For the text-containing cell, return its midpoint in (X, Y) coordinate format. 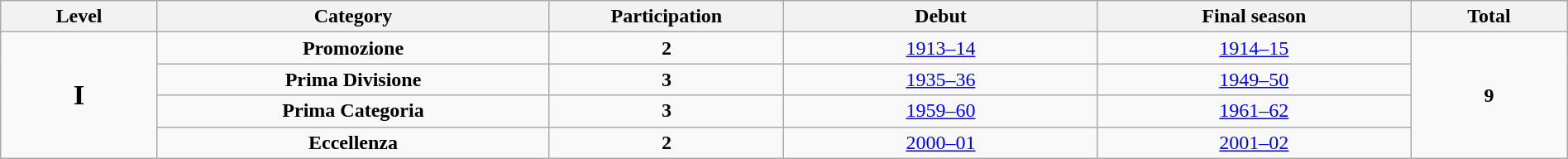
Category (353, 17)
I (79, 95)
1949–50 (1254, 79)
Total (1489, 17)
2001–02 (1254, 142)
1959–60 (941, 111)
1961–62 (1254, 111)
1935–36 (941, 79)
Prima Categoria (353, 111)
1914–15 (1254, 48)
Participation (667, 17)
Promozione (353, 48)
Final season (1254, 17)
Eccellenza (353, 142)
1913–14 (941, 48)
Level (79, 17)
9 (1489, 95)
Debut (941, 17)
Prima Divisione (353, 79)
2000–01 (941, 142)
